Detect which cell encompasses the target text, then output its [x, y] center coordinate. 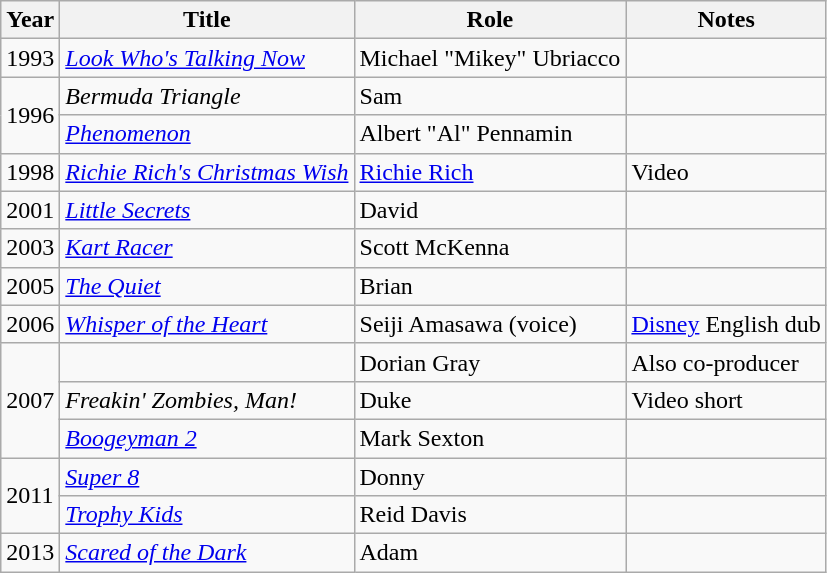
Super 8 [207, 477]
The Quiet [207, 286]
2001 [30, 210]
Notes [726, 20]
1996 [30, 115]
Reid Davis [490, 515]
Phenomenon [207, 134]
Role [490, 20]
Freakin' Zombies, Man! [207, 400]
Title [207, 20]
Little Secrets [207, 210]
Look Who's Talking Now [207, 58]
Albert "Al" Pennamin [490, 134]
Brian [490, 286]
Duke [490, 400]
Michael "Mikey" Ubriacco [490, 58]
Richie Rich [490, 172]
Donny [490, 477]
1993 [30, 58]
2003 [30, 248]
2007 [30, 400]
2005 [30, 286]
Seiji Amasawa (voice) [490, 324]
Whisper of the Heart [207, 324]
2011 [30, 496]
Disney English dub [726, 324]
Sam [490, 96]
Year [30, 20]
Bermuda Triangle [207, 96]
2006 [30, 324]
Richie Rich's Christmas Wish [207, 172]
Dorian Gray [490, 362]
Video short [726, 400]
Also co-producer [726, 362]
Mark Sexton [490, 438]
1998 [30, 172]
David [490, 210]
Video [726, 172]
Adam [490, 553]
Boogeyman 2 [207, 438]
Scared of the Dark [207, 553]
Scott McKenna [490, 248]
2013 [30, 553]
Kart Racer [207, 248]
Trophy Kids [207, 515]
